Identify which cell holds the provided text, then report its (X, Y) central coordinate. 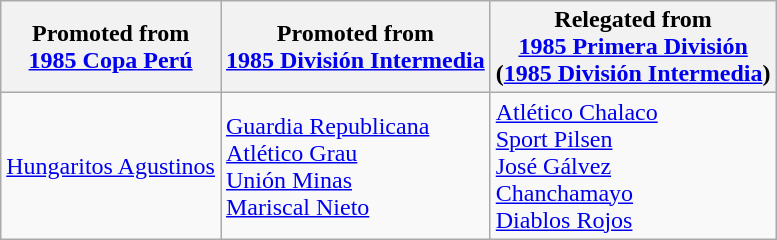
Guardia Republicana Atlético Grau Unión Minas Mariscal Nieto (355, 166)
Promoted from1985 Copa Perú (111, 47)
Promoted from1985 División Intermedia (355, 47)
Atlético Chalaco Sport Pilsen José Gálvez Chanchamayo Diablos Rojos (633, 166)
Relegated from1985 Primera División(1985 División Intermedia) (633, 47)
Hungaritos Agustinos (111, 166)
